Identify which cell holds the provided text, then report its [x, y] central coordinate. 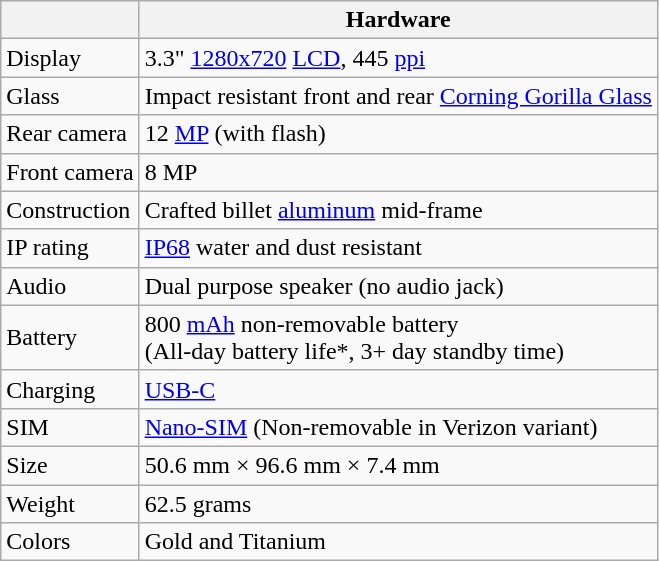
3.3" 1280x720 LCD, 445 ppi [398, 58]
8 MP [398, 172]
USB-C [398, 389]
Front camera [70, 172]
Impact resistant front and rear Corning Gorilla Glass [398, 96]
SIM [70, 427]
Colors [70, 542]
Hardware [398, 20]
12 MP (with flash) [398, 134]
Dual purpose speaker (no audio jack) [398, 286]
Charging [70, 389]
800 mAh non-removable battery(All-day battery life*, 3+ day standby time) [398, 338]
50.6 mm × 96.6 mm × 7.4 mm [398, 465]
Construction [70, 210]
Gold and Titanium [398, 542]
Size [70, 465]
Display [70, 58]
IP68 water and dust resistant [398, 248]
Rear camera [70, 134]
Glass [70, 96]
Weight [70, 503]
Audio [70, 286]
Crafted billet aluminum mid-frame [398, 210]
IP rating [70, 248]
62.5 grams [398, 503]
Battery [70, 338]
Nano-SIM (Non-removable in Verizon variant) [398, 427]
